For the text-containing cell, return its midpoint in [X, Y] coordinate format. 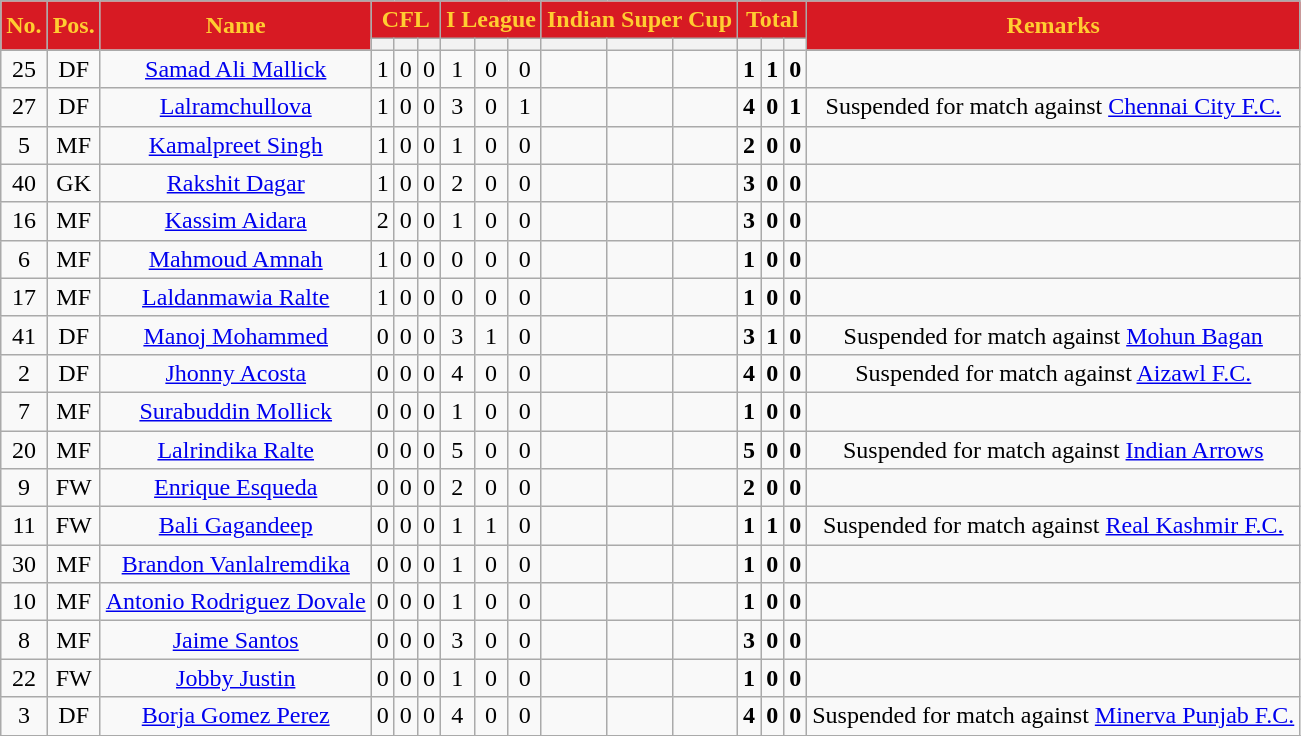
Mahmoud Amnah [236, 259]
20 [24, 449]
Enrique Esqueda [236, 488]
Indian Super Cup [639, 20]
25 [24, 69]
Remarks [1054, 26]
Samad Ali Mallick [236, 69]
30 [24, 564]
Laldanmawia Ralte [236, 297]
Suspended for match against Aizawl F.C. [1054, 373]
Pos. [74, 26]
Suspended for match against Mohun Bagan [1054, 335]
Suspended for match against Minerva Punjab F.C. [1054, 716]
22 [24, 678]
Antonio Rodriguez Dovale [236, 602]
Kamalpreet Singh [236, 145]
Jaime Santos [236, 640]
8 [24, 640]
41 [24, 335]
Surabuddin Mollick [236, 411]
Name [236, 26]
CFL [406, 20]
17 [24, 297]
Rakshit Dagar [236, 183]
Total [772, 20]
40 [24, 183]
Bali Gagandeep [236, 526]
9 [24, 488]
Manoj Mohammed [236, 335]
Lalrindika Ralte [236, 449]
27 [24, 107]
11 [24, 526]
Lalramchullova [236, 107]
6 [24, 259]
Suspended for match against Indian Arrows [1054, 449]
10 [24, 602]
7 [24, 411]
Kassim Aidara [236, 221]
Jobby Justin [236, 678]
16 [24, 221]
Jhonny Acosta [236, 373]
Borja Gomez Perez [236, 716]
Suspended for match against Real Kashmir F.C. [1054, 526]
GK [74, 183]
Suspended for match against Chennai City F.C. [1054, 107]
I League [490, 20]
No. [24, 26]
Brandon Vanlalremdika [236, 564]
